Determine the (x, y) coordinate at the center of the cell enclosing the given text.  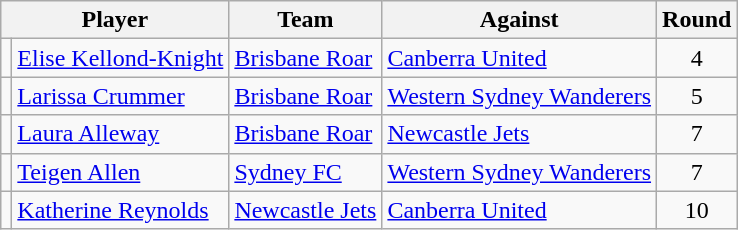
Player (115, 20)
Team (306, 20)
10 (697, 210)
Against (520, 20)
Elise Kellond-Knight (120, 58)
Laura Alleway (120, 134)
5 (697, 96)
Katherine Reynolds (120, 210)
Round (697, 20)
Teigen Allen (120, 172)
Sydney FC (306, 172)
Larissa Crummer (120, 96)
4 (697, 58)
